Output the (x, y) coordinate of the center of the cell containing the given text.  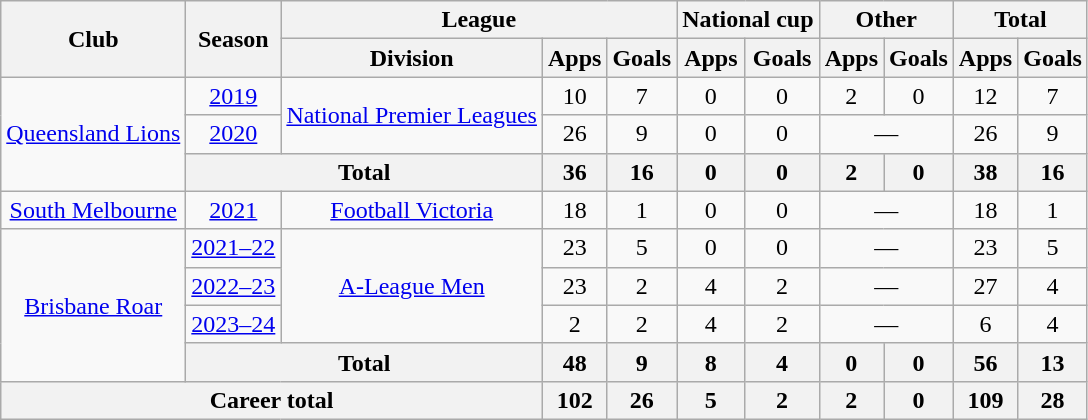
2022–23 (234, 286)
6 (985, 324)
South Melbourne (94, 210)
109 (985, 400)
Other (886, 20)
Season (234, 39)
2021–22 (234, 248)
Brisbane Roar (94, 305)
10 (574, 96)
56 (985, 362)
8 (711, 362)
36 (574, 172)
2021 (234, 210)
38 (985, 172)
2023–24 (234, 324)
Football Victoria (412, 210)
A-League Men (412, 286)
Career total (272, 400)
13 (1053, 362)
2020 (234, 134)
Queensland Lions (94, 134)
Division (412, 58)
2019 (234, 96)
Club (94, 39)
National cup (748, 20)
27 (985, 286)
48 (574, 362)
12 (985, 96)
28 (1053, 400)
102 (574, 400)
National Premier Leagues (412, 115)
League (479, 20)
